Return the [X, Y] coordinate for the center point of the cell that contains the specified text.  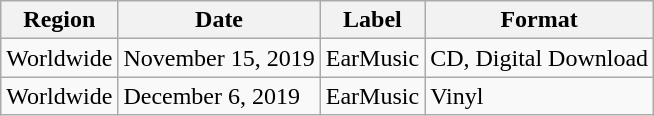
December 6, 2019 [219, 96]
Label [372, 20]
CD, Digital Download [540, 58]
Vinyl [540, 96]
November 15, 2019 [219, 58]
Format [540, 20]
Date [219, 20]
Region [60, 20]
